For the text-containing cell, return its midpoint in [X, Y] coordinate format. 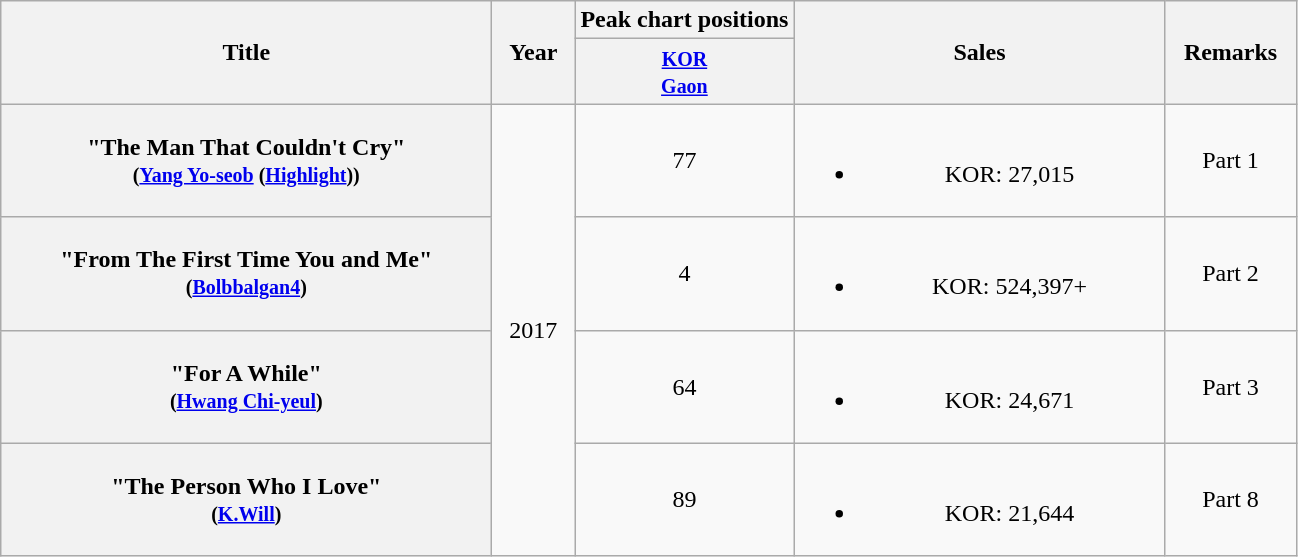
Part 2 [1230, 274]
Part 3 [1230, 386]
89 [684, 500]
64 [684, 386]
Remarks [1230, 52]
"The Person Who I Love"(K.Will) [246, 500]
Part 1 [1230, 160]
"The Man That Couldn't Cry" (Yang Yo-seob (Highlight)) [246, 160]
KOR: 21,644 [980, 500]
Title [246, 52]
Sales [980, 52]
4 [684, 274]
KOR: 24,671 [980, 386]
KORGaon [684, 72]
Peak chart positions [684, 20]
"For A While"(Hwang Chi-yeul) [246, 386]
Year [534, 52]
77 [684, 160]
KOR: 27,015 [980, 160]
KOR: 524,397+ [980, 274]
2017 [534, 330]
Part 8 [1230, 500]
"From The First Time You and Me"(Bolbbalgan4) [246, 274]
